Identify which cell holds the provided text, then report its [x, y] central coordinate. 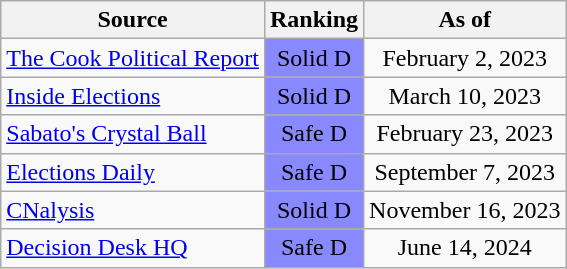
Inside Elections [133, 96]
The Cook Political Report [133, 58]
CNalysis [133, 210]
September 7, 2023 [465, 172]
Source [133, 20]
November 16, 2023 [465, 210]
June 14, 2024 [465, 248]
Decision Desk HQ [133, 248]
Elections Daily [133, 172]
As of [465, 20]
February 23, 2023 [465, 134]
Ranking [314, 20]
February 2, 2023 [465, 58]
March 10, 2023 [465, 96]
Sabato's Crystal Ball [133, 134]
